Determine the [x, y] coordinate at the center of the cell enclosing the given text.  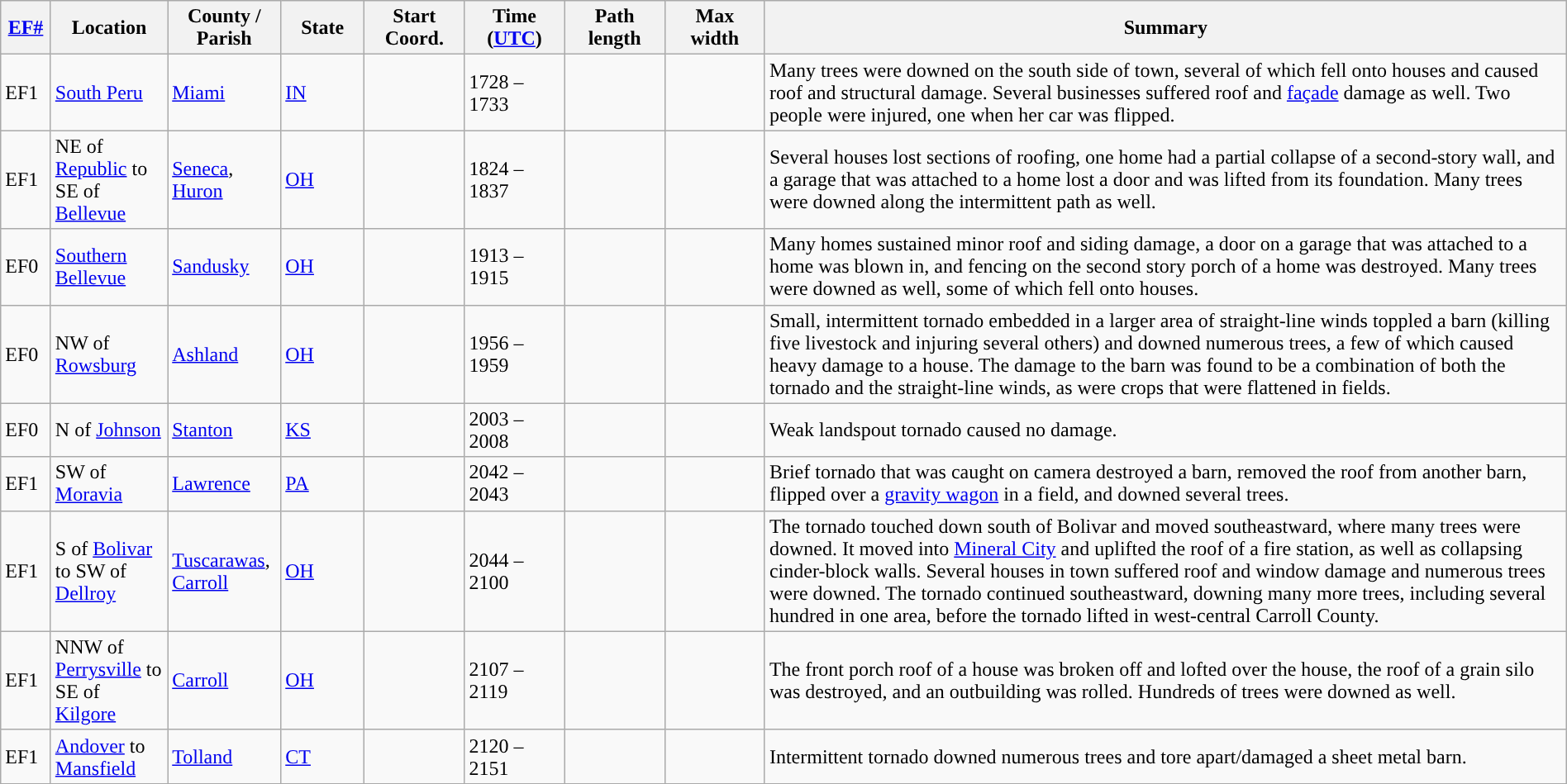
1913 – 1915 [514, 267]
N of Johnson [109, 430]
State [322, 28]
South Peru [109, 93]
2107 – 2119 [514, 681]
Weak landspout tornado caused no damage. [1165, 430]
NW of Rowsburg [109, 354]
1728 – 1733 [514, 93]
Southern Bellevue [109, 267]
Intermittent tornado downed numerous trees and tore apart/damaged a sheet metal barn. [1165, 757]
IN [322, 93]
Tuscarawas, Carroll [225, 571]
Path length [615, 28]
Start Coord. [415, 28]
Time (UTC) [514, 28]
Summary [1165, 28]
EF# [26, 28]
2120 – 2151 [514, 757]
Stanton [225, 430]
KS [322, 430]
Andover to Mansfield [109, 757]
Seneca, Huron [225, 180]
2003 – 2008 [514, 430]
County / Parish [225, 28]
1956 – 1959 [514, 354]
Miami [225, 93]
1824 – 1837 [514, 180]
2044 – 2100 [514, 571]
Carroll [225, 681]
Tolland [225, 757]
Lawrence [225, 484]
NNW of Perrysville to SE of Kilgore [109, 681]
SW of Moravia [109, 484]
Ashland [225, 354]
NE of Republic to SE of Bellevue [109, 180]
Sandusky [225, 267]
CT [322, 757]
S of Bolivar to SW of Dellroy [109, 571]
Location [109, 28]
PA [322, 484]
Max width [714, 28]
2042 – 2043 [514, 484]
